For the text-containing cell, return its midpoint in (X, Y) coordinate format. 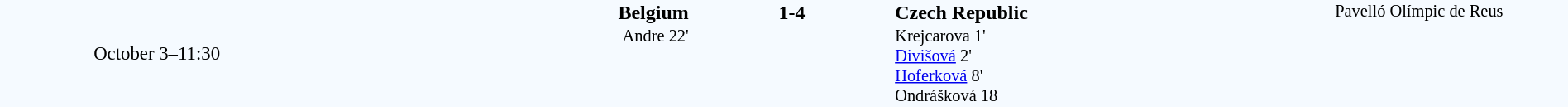
Krejcarova 1'Divišová 2'Hoferková 8'Ondrášková 18 (1082, 66)
Belgium (501, 12)
October 3–11:30 (157, 53)
Andre 22' (501, 66)
Pavelló Olímpic de Reus (1419, 53)
Czech Republic (1082, 12)
1-4 (791, 12)
